Return [X, Y] of the center of cell containing provided text 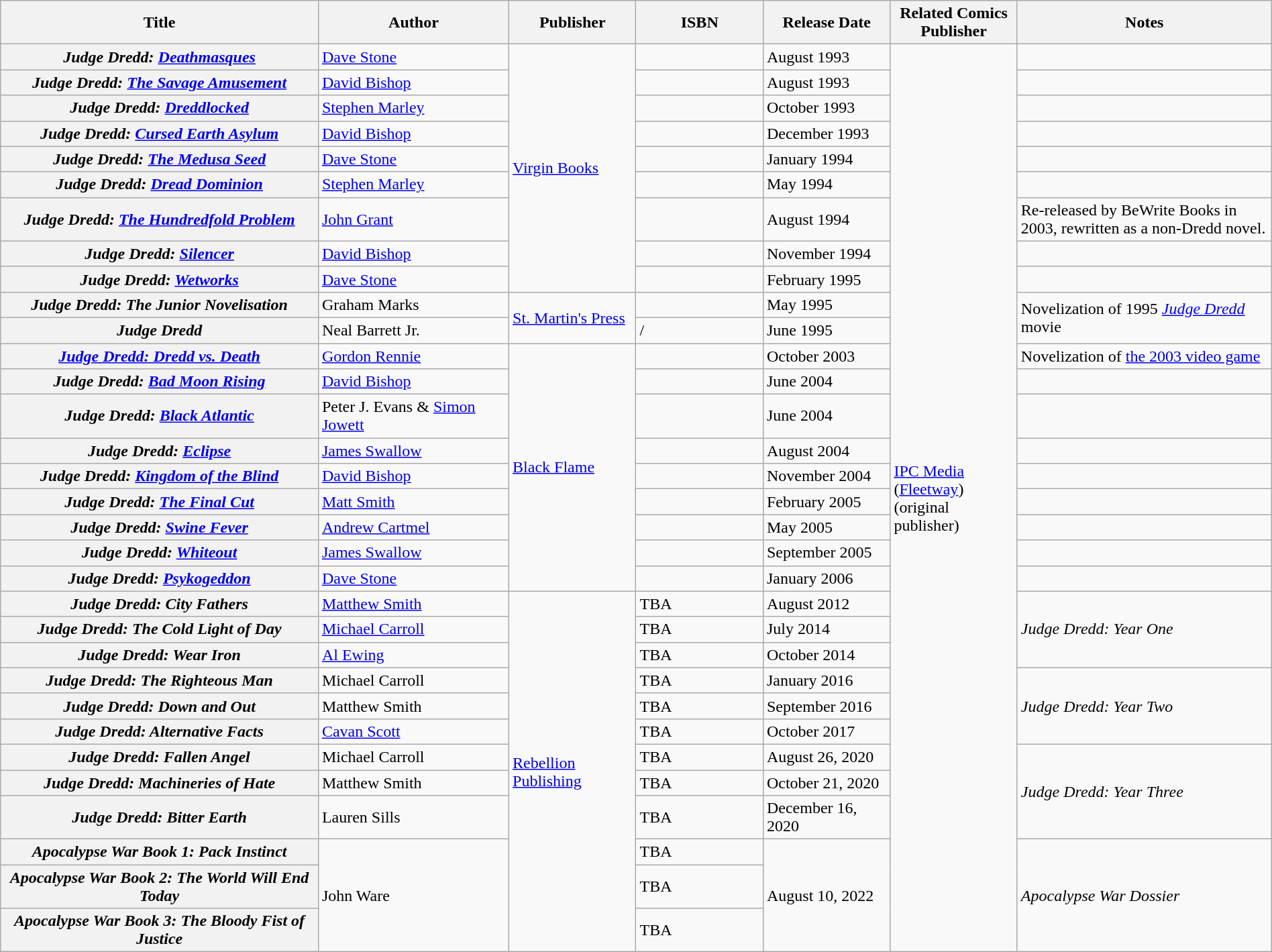
Apocalypse War Dossier [1145, 896]
February 1995 [827, 279]
IPC Media (Fleetway) (original publisher) [954, 498]
Novelization of the 2003 video game [1145, 356]
Judge Dredd: The Hundredfold Problem [160, 219]
Neal Barrett Jr. [413, 330]
August 2004 [827, 451]
Title [160, 23]
September 2016 [827, 706]
October 2017 [827, 731]
Author [413, 23]
October 1993 [827, 108]
August 2012 [827, 604]
Judge Dredd: Black Atlantic [160, 416]
Notes [1145, 23]
Judge Dredd: Whiteout [160, 553]
Judge Dredd: Kingdom of the Blind [160, 476]
Judge Dredd: Down and Out [160, 706]
Judge Dredd: The Junior Novelisation [160, 305]
Rebellion Publishing [573, 772]
October 2003 [827, 356]
Andrew Cartmel [413, 527]
Judge Dredd: Machineries of Hate [160, 783]
Judge Dredd: Eclipse [160, 451]
ISBN [699, 23]
Judge Dredd: City Fathers [160, 604]
/ [699, 330]
Apocalypse War Book 1: Pack Instinct [160, 852]
Matt Smith [413, 502]
August 26, 2020 [827, 757]
November 2004 [827, 476]
Judge Dredd: Year Three [1145, 792]
John Grant [413, 219]
Judge Dredd: Deathmasques [160, 57]
May 2005 [827, 527]
November 1994 [827, 254]
Judge Dredd: Psykogeddon [160, 578]
Publisher [573, 23]
Judge Dredd: Alternative Facts [160, 731]
May 1995 [827, 305]
Graham Marks [413, 305]
Judge Dredd: Dreddlocked [160, 108]
September 2005 [827, 553]
Gordon Rennie [413, 356]
St. Martin's Press [573, 317]
Judge Dredd: The Righteous Man [160, 680]
Related Comics Publisher [954, 23]
Judge Dredd: Cursed Earth Asylum [160, 134]
Judge Dredd: Dredd vs. Death [160, 356]
Re-released by BeWrite Books in 2003, rewritten as a non-Dredd novel. [1145, 219]
Judge Dredd: The Final Cut [160, 502]
Virgin Books [573, 168]
Judge Dredd: The Savage Amusement [160, 83]
December 16, 2020 [827, 817]
January 2006 [827, 578]
October 21, 2020 [827, 783]
August 1994 [827, 219]
October 2014 [827, 655]
Black Flame [573, 468]
Judge Dredd: The Medusa Seed [160, 159]
Release Date [827, 23]
Judge Dredd: The Cold Light of Day [160, 629]
Judge Dredd [160, 330]
Judge Dredd: Wetworks [160, 279]
Judge Dredd: Silencer [160, 254]
Judge Dredd: Year Two [1145, 706]
January 2016 [827, 680]
December 1993 [827, 134]
John Ware [413, 896]
Judge Dredd: Dread Dominion [160, 184]
May 1994 [827, 184]
Novelization of 1995 Judge Dredd movie [1145, 317]
Cavan Scott [413, 731]
Apocalypse War Book 3: The Bloody Fist of Justice [160, 930]
Judge Dredd: Year One [1145, 629]
February 2005 [827, 502]
Al Ewing [413, 655]
July 2014 [827, 629]
Judge Dredd: Fallen Angel [160, 757]
Judge Dredd: Wear Iron [160, 655]
June 1995 [827, 330]
Apocalypse War Book 2: The World Will End Today [160, 887]
Peter J. Evans & Simon Jowett [413, 416]
Lauren Sills [413, 817]
Judge Dredd: Bitter Earth [160, 817]
January 1994 [827, 159]
Judge Dredd: Swine Fever [160, 527]
August 10, 2022 [827, 896]
Judge Dredd: Bad Moon Rising [160, 382]
